Scan for the cell matching the given text and deliver its [X, Y] coordinate at center. 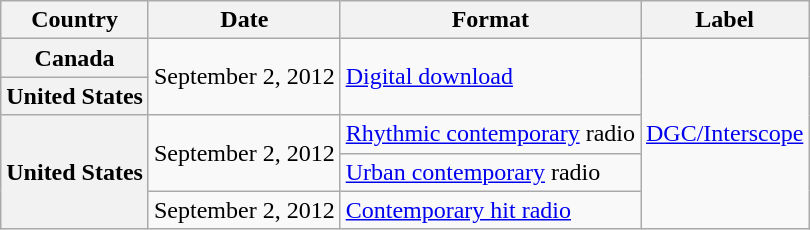
Urban contemporary radio [490, 172]
Date [244, 20]
DGC/Interscope [724, 134]
Rhythmic contemporary radio [490, 134]
Country [75, 20]
Digital download [490, 77]
Contemporary hit radio [490, 210]
Format [490, 20]
Canada [75, 58]
Label [724, 20]
